For the text-containing cell, return its midpoint in (X, Y) coordinate format. 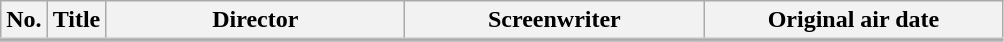
Original air date (854, 21)
No. (24, 21)
Title (76, 21)
Director (256, 21)
Screenwriter (554, 21)
